Capture the cell that displays the provided text and extract its [x, y] central coordinate. 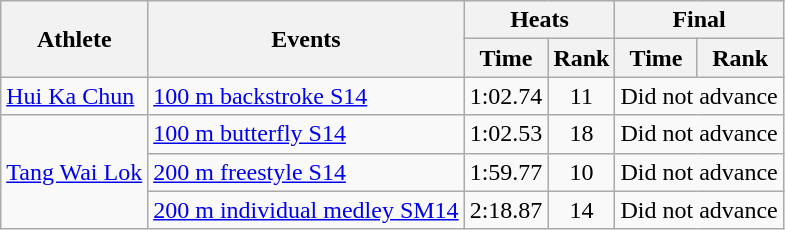
200 m individual medley SM14 [306, 210]
10 [582, 172]
1:02.74 [506, 96]
Hui Ka Chun [74, 96]
Events [306, 39]
18 [582, 134]
1:02.53 [506, 134]
100 m butterfly S14 [306, 134]
Athlete [74, 39]
Tang Wai Lok [74, 172]
2:18.87 [506, 210]
1:59.77 [506, 172]
200 m freestyle S14 [306, 172]
Final [699, 20]
Heats [540, 20]
100 m backstroke S14 [306, 96]
14 [582, 210]
11 [582, 96]
